Provide the [x, y] coordinate of the cell's center where the given text is located.  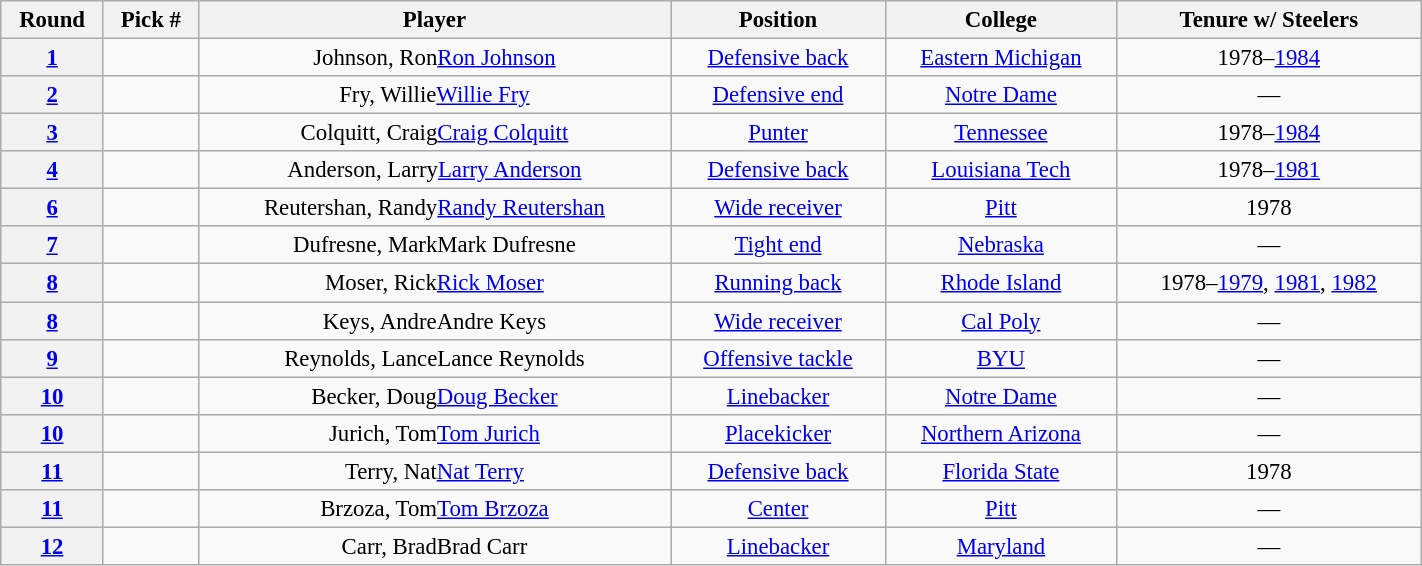
Punter [778, 133]
Rhode Island [1000, 283]
12 [52, 546]
Defensive end [778, 95]
Moser, RickRick Moser [434, 283]
4 [52, 170]
Reynolds, LanceLance Reynolds [434, 358]
Brzoza, TomTom Brzoza [434, 508]
Terry, NatNat Terry [434, 471]
1978–1979, 1981, 1982 [1268, 283]
Fry, WillieWillie Fry [434, 95]
Center [778, 508]
7 [52, 245]
BYU [1000, 358]
9 [52, 358]
Round [52, 20]
Colquitt, CraigCraig Colquitt [434, 133]
Tenure w/ Steelers [1268, 20]
Maryland [1000, 546]
Dufresne, MarkMark Dufresne [434, 245]
Tight end [778, 245]
Offensive tackle [778, 358]
Eastern Michigan [1000, 57]
3 [52, 133]
6 [52, 208]
Pick # [150, 20]
Placekicker [778, 433]
Tennessee [1000, 133]
Nebraska [1000, 245]
Reutershan, RandyRandy Reutershan [434, 208]
Johnson, RonRon Johnson [434, 57]
Northern Arizona [1000, 433]
2 [52, 95]
Position [778, 20]
Carr, BradBrad Carr [434, 546]
Louisiana Tech [1000, 170]
Keys, AndreAndre Keys [434, 321]
Anderson, LarryLarry Anderson [434, 170]
1978–1981 [1268, 170]
Becker, DougDoug Becker [434, 396]
Florida State [1000, 471]
College [1000, 20]
Player [434, 20]
Running back [778, 283]
1 [52, 57]
Cal Poly [1000, 321]
Jurich, TomTom Jurich [434, 433]
